Search for the cell housing the specified text and yield its (x, y) center coordinate. 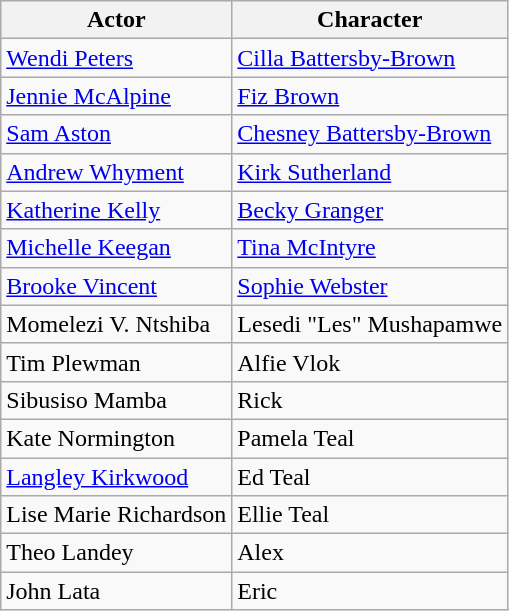
John Lata (116, 591)
Sophie Webster (370, 286)
Lise Marie Richardson (116, 515)
Alfie Vlok (370, 362)
Theo Landey (116, 553)
Alex (370, 553)
Rick (370, 400)
Michelle Keegan (116, 248)
Chesney Battersby-Brown (370, 134)
Ellie Teal (370, 515)
Tim Plewman (116, 362)
Jennie McAlpine (116, 96)
Katherine Kelly (116, 210)
Sam Aston (116, 134)
Kate Normington (116, 438)
Becky Granger (370, 210)
Wendi Peters (116, 58)
Ed Teal (370, 477)
Cilla Battersby-Brown (370, 58)
Character (370, 20)
Andrew Whyment (116, 172)
Actor (116, 20)
Brooke Vincent (116, 286)
Eric (370, 591)
Tina McIntyre (370, 248)
Sibusiso Mamba (116, 400)
Momelezi V. Ntshiba (116, 324)
Langley Kirkwood (116, 477)
Lesedi "Les" Mushapamwe (370, 324)
Pamela Teal (370, 438)
Kirk Sutherland (370, 172)
Fiz Brown (370, 96)
